Determine the [x, y] coordinate at the center of the cell enclosing the given text.  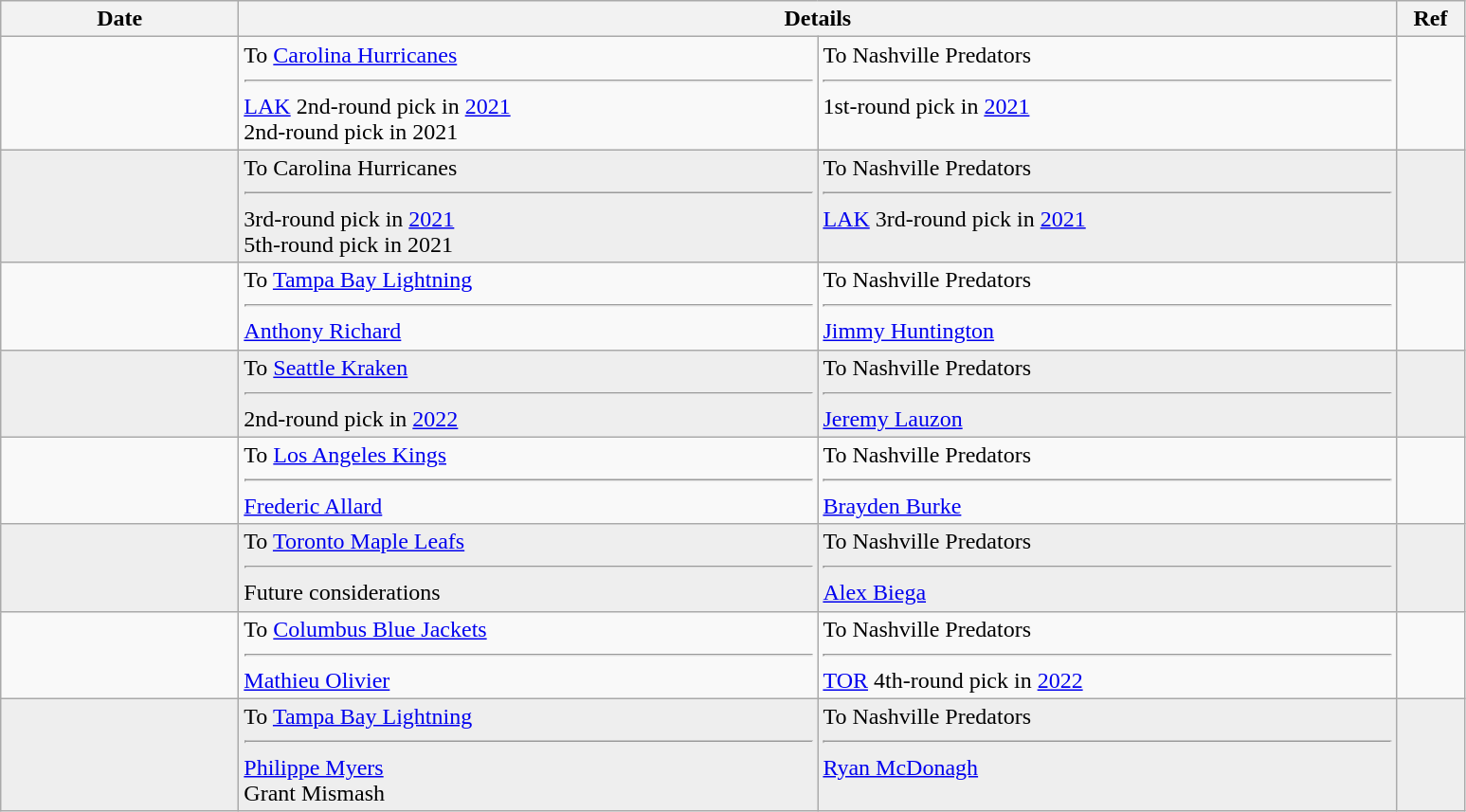
To Carolina Hurricanes3rd-round pick in 20215th-round pick in 2021 [529, 207]
To Los Angeles KingsFrederic Allard [529, 480]
To Nashville PredatorsTOR 4th-round pick in 2022 [1107, 655]
Details [818, 19]
Date [119, 19]
To Tampa Bay LightningAnthony Richard [529, 306]
To Columbus Blue JacketsMathieu Olivier [529, 655]
To Nashville PredatorsJimmy Huntington [1107, 306]
To Nashville Predators1st-round pick in 2021 [1107, 93]
To Nashville PredatorsJeremy Lauzon [1107, 393]
To Nashville PredatorsLAK 3rd-round pick in 2021 [1107, 207]
To Carolina HurricanesLAK 2nd-round pick in 20212nd-round pick in 2021 [529, 93]
To Tampa Bay LightningPhilippe MyersGrant Mismash [529, 754]
Ref [1431, 19]
To Toronto Maple LeafsFuture considerations [529, 568]
To Nashville PredatorsRyan McDonagh [1107, 754]
To Nashville PredatorsAlex Biega [1107, 568]
To Nashville PredatorsBrayden Burke [1107, 480]
To Seattle Kraken2nd-round pick in 2022 [529, 393]
